Return [x, y] of the center of cell containing provided text 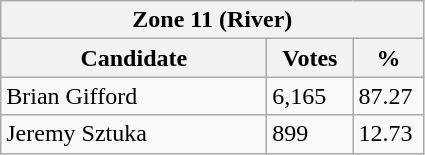
Brian Gifford [134, 96]
12.73 [388, 134]
87.27 [388, 96]
Jeremy Sztuka [134, 134]
Zone 11 (River) [212, 20]
% [388, 58]
Candidate [134, 58]
899 [310, 134]
6,165 [310, 96]
Votes [310, 58]
